Find where the given text appears and provide that cell's center as (x, y) coordinate. 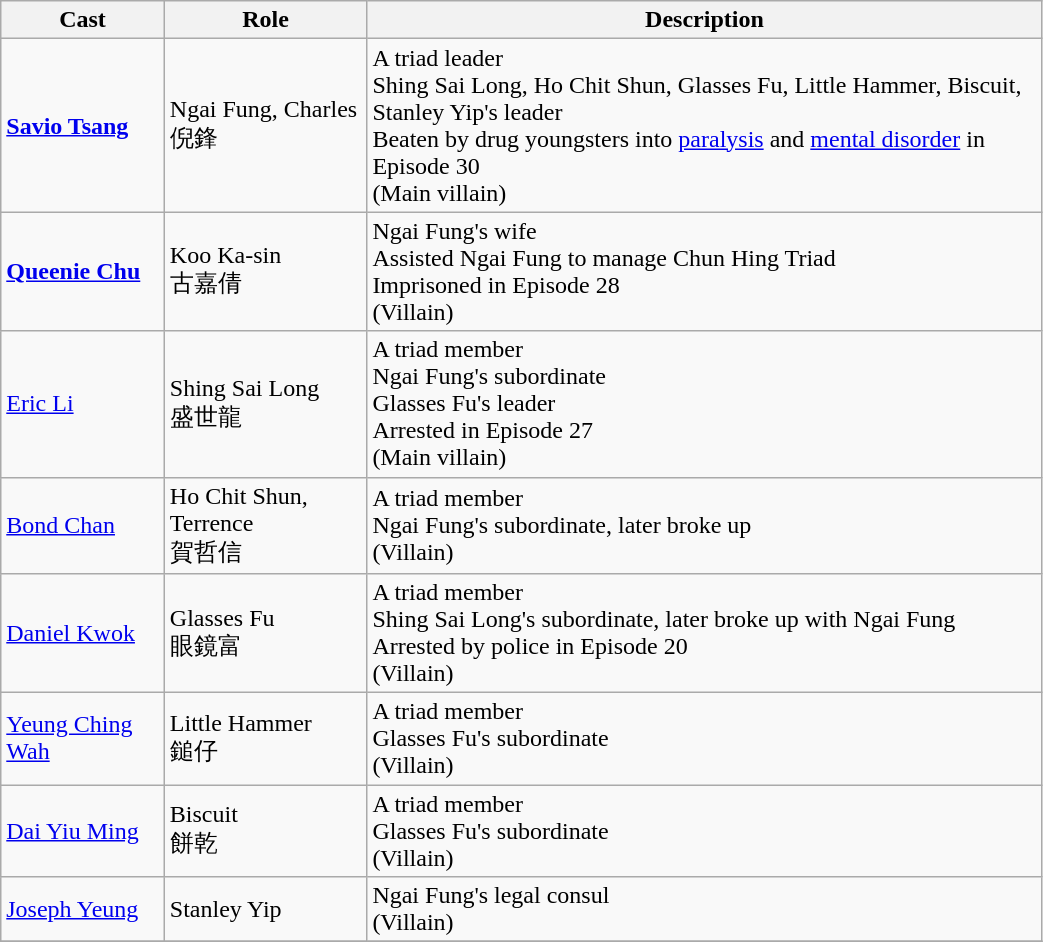
Cast (83, 20)
Queenie Chu (83, 272)
A triad memberShing Sai Long's subordinate, later broke up with Ngai FungArrested by police in Episode 20(Villain) (704, 634)
Joseph Yeung (83, 910)
Daniel Kwok (83, 634)
Eric Li (83, 404)
A triad memberNgai Fung's subordinateGlasses Fu's leaderArrested in Episode 27(Main villain) (704, 404)
Dai Yiu Ming (83, 831)
A triad memberNgai Fung's subordinate, later broke up(Villain) (704, 526)
Savio Tsang (83, 126)
Ngai Fung, Charles倪鋒 (266, 126)
Bond Chan (83, 526)
Koo Ka-sin古嘉倩 (266, 272)
Little Hammer鎚仔 (266, 739)
Yeung Ching Wah (83, 739)
Biscuit餅乾 (266, 831)
Role (266, 20)
Ho Chit Shun, Terrence賀哲信 (266, 526)
Ngai Fung's legal consul(Villain) (704, 910)
Ngai Fung's wifeAssisted Ngai Fung to manage Chun Hing TriadImprisoned in Episode 28(Villain) (704, 272)
Stanley Yip (266, 910)
Shing Sai Long盛世龍 (266, 404)
Glasses Fu眼鏡富 (266, 634)
Description (704, 20)
